Detect which cell encompasses the target text, then output its [x, y] center coordinate. 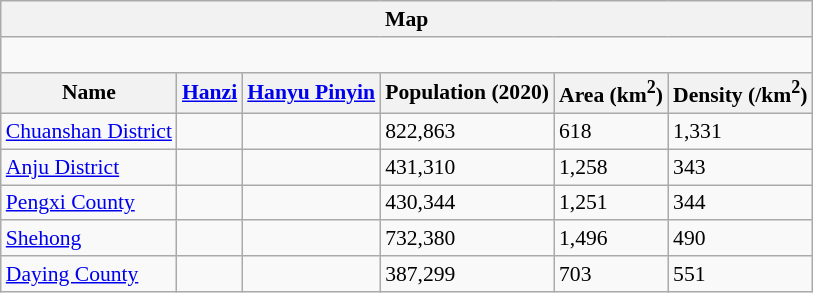
1,331 [740, 132]
Pengxi County [89, 203]
Chuanshan District [89, 132]
Anju District [89, 167]
Hanzi [210, 92]
822,863 [467, 132]
490 [740, 239]
Area (km2) [611, 92]
430,344 [467, 203]
Map [407, 19]
1,496 [611, 239]
387,299 [467, 274]
431,310 [467, 167]
551 [740, 274]
Population (2020) [467, 92]
618 [611, 132]
703 [611, 274]
Name [89, 92]
1,258 [611, 167]
Density (/km2) [740, 92]
Shehong [89, 239]
1,251 [611, 203]
343 [740, 167]
Hanyu Pinyin [311, 92]
Daying County [89, 274]
344 [740, 203]
732,380 [467, 239]
